Identify which cell holds the provided text, then report its [x, y] central coordinate. 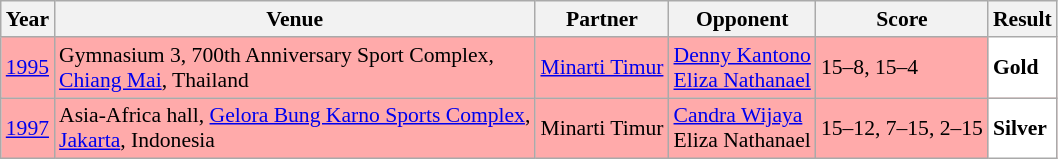
Year [28, 19]
Opponent [742, 19]
Venue [294, 19]
15–12, 7–15, 2–15 [902, 128]
Result [1022, 19]
1997 [28, 128]
Candra Wijaya Eliza Nathanael [742, 128]
1995 [28, 68]
Gymnasium 3, 700th Anniversary Sport Complex,Chiang Mai, Thailand [294, 68]
Partner [602, 19]
Asia-Africa hall, Gelora Bung Karno Sports Complex,Jakarta, Indonesia [294, 128]
Score [902, 19]
Silver [1022, 128]
Denny Kantono Eliza Nathanael [742, 68]
Gold [1022, 68]
15–8, 15–4 [902, 68]
